From the cell containing the given text, extract its center point as (x, y) coordinate. 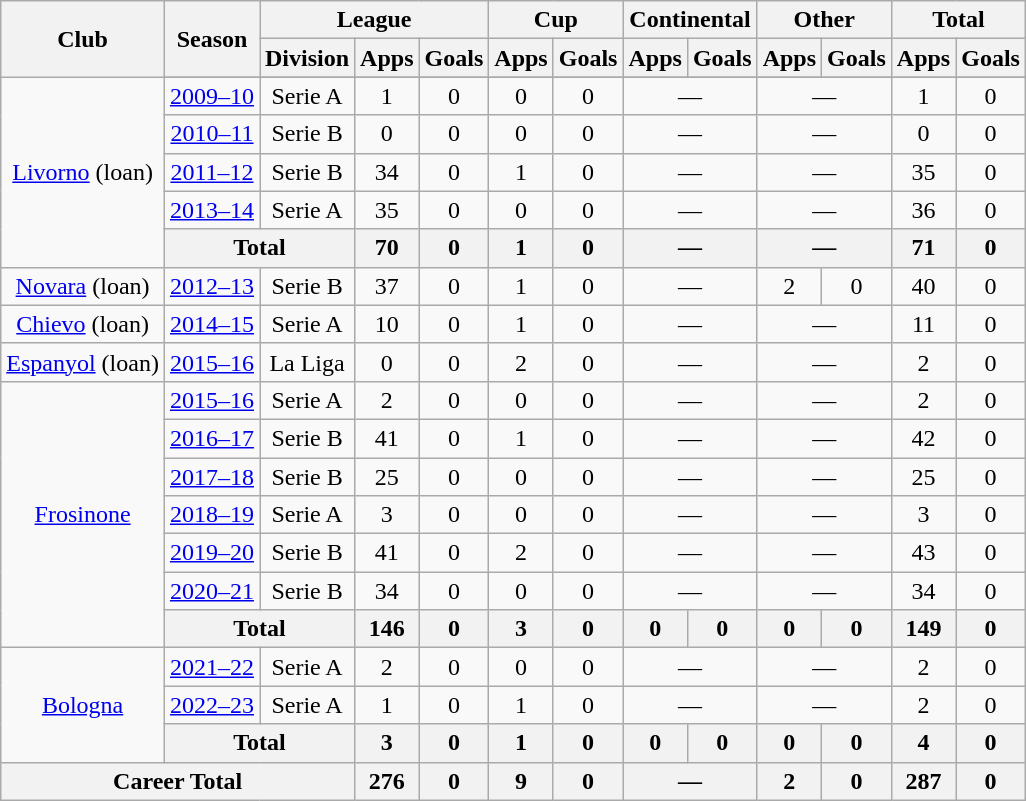
Continental (690, 20)
2017–18 (212, 477)
71 (923, 248)
Livorno (loan) (83, 172)
2011–12 (212, 172)
Novara (loan) (83, 286)
37 (387, 286)
2012–13 (212, 286)
Other (824, 20)
287 (923, 781)
43 (923, 553)
2021–22 (212, 667)
4 (923, 743)
2013–14 (212, 210)
Club (83, 39)
2018–19 (212, 515)
36 (923, 210)
Cup (556, 20)
2014–15 (212, 324)
League (374, 20)
Frosinone (83, 514)
Espanyol (loan) (83, 362)
70 (387, 248)
11 (923, 324)
Career Total (178, 781)
10 (387, 324)
2020–21 (212, 591)
2019–20 (212, 553)
2016–17 (212, 438)
Chievo (loan) (83, 324)
40 (923, 286)
9 (521, 781)
2022–23 (212, 705)
Season (212, 39)
146 (387, 629)
149 (923, 629)
Division (308, 58)
Bologna (83, 705)
2009–10 (212, 96)
La Liga (308, 362)
2010–11 (212, 134)
42 (923, 438)
276 (387, 781)
